Pinpoint the cell where the given text exists, returning its (X, Y) midpoint coordinate. 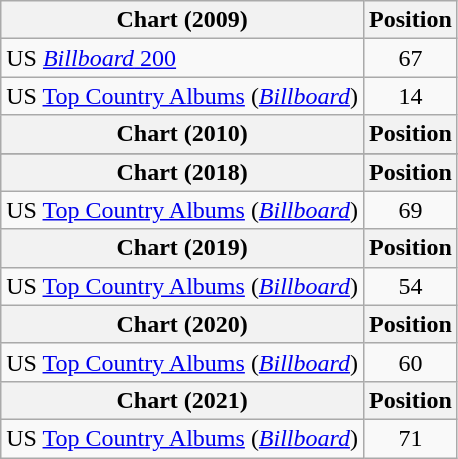
Chart (2021) (182, 400)
67 (411, 58)
Chart (2018) (182, 172)
14 (411, 96)
54 (411, 286)
US Billboard 200 (182, 58)
71 (411, 438)
Chart (2010) (182, 134)
Chart (2019) (182, 248)
Chart (2020) (182, 324)
60 (411, 362)
Chart (2009) (182, 20)
69 (411, 210)
